Return the [x, y] coordinate for the center point of the cell that contains the specified text.  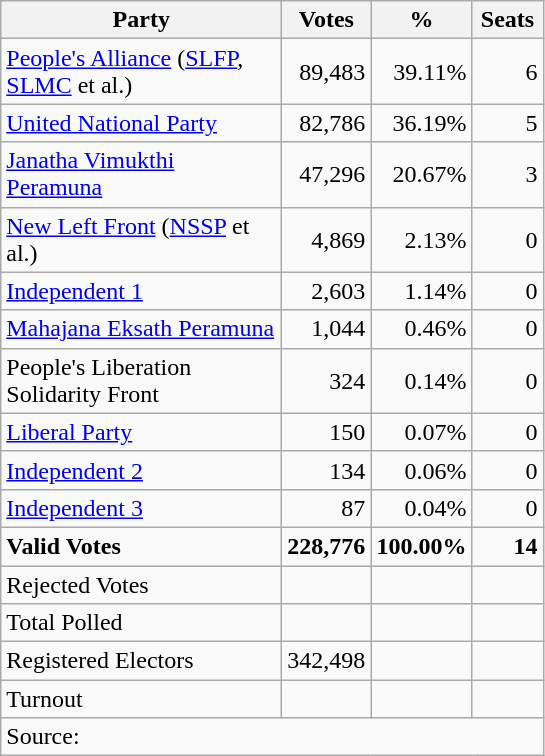
Independent 2 [142, 470]
2,603 [326, 291]
87 [326, 508]
0.06% [422, 470]
0.46% [422, 329]
Registered Electors [142, 661]
47,296 [326, 174]
0.07% [422, 432]
United National Party [142, 123]
150 [326, 432]
3 [508, 174]
1.14% [422, 291]
324 [326, 380]
228,776 [326, 546]
0.14% [422, 380]
14 [508, 546]
82,786 [326, 123]
4,869 [326, 240]
20.67% [422, 174]
Independent 1 [142, 291]
0.04% [422, 508]
134 [326, 470]
342,498 [326, 661]
36.19% [422, 123]
% [422, 20]
Liberal Party [142, 432]
Votes [326, 20]
Valid Votes [142, 546]
Janatha Vimukthi Peramuna [142, 174]
New Left Front (NSSP et al.) [142, 240]
People's Liberation Solidarity Front [142, 380]
Independent 3 [142, 508]
Total Polled [142, 623]
39.11% [422, 72]
100.00% [422, 546]
2.13% [422, 240]
89,483 [326, 72]
Source: [272, 737]
1,044 [326, 329]
Party [142, 20]
6 [508, 72]
5 [508, 123]
Rejected Votes [142, 585]
Mahajana Eksath Peramuna [142, 329]
Seats [508, 20]
People's Alliance (SLFP, SLMC et al.) [142, 72]
Turnout [142, 699]
